Pinpoint the cell where the given text exists, returning its (x, y) midpoint coordinate. 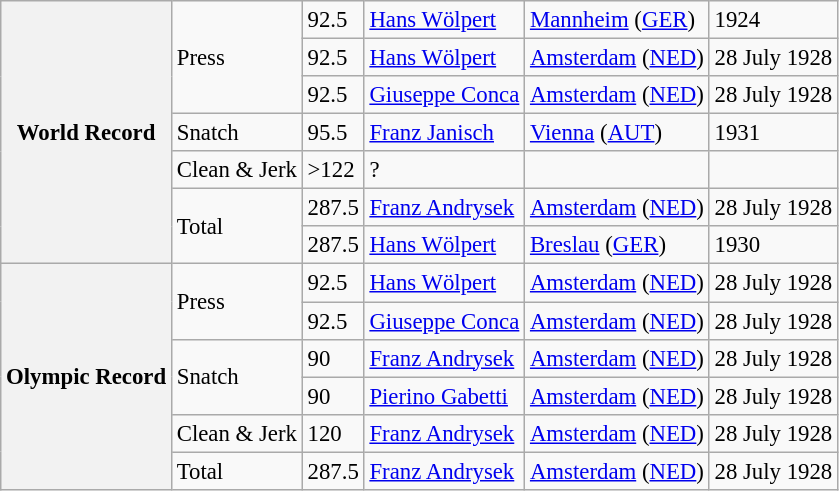
1930 (773, 245)
Breslau (GER) (618, 245)
>122 (333, 170)
World Record (86, 132)
Vienna (AUT) (618, 133)
95.5 (333, 133)
1931 (773, 133)
1924 (773, 20)
? (444, 170)
120 (333, 433)
Olympic Record (86, 377)
Mannheim (GER) (618, 20)
Pierino Gabetti (444, 396)
Franz Janisch (444, 133)
